Return the (x, y) coordinate for the center point of the cell that contains the specified text.  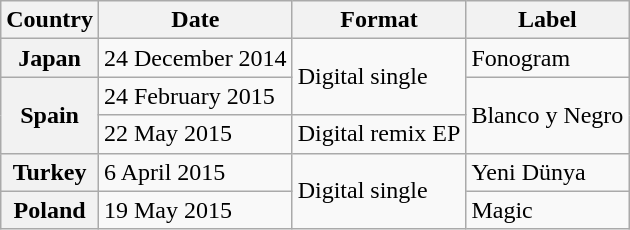
Label (548, 20)
19 May 2015 (195, 210)
24 December 2014 (195, 58)
24 February 2015 (195, 96)
Spain (50, 115)
Format (379, 20)
Turkey (50, 172)
Blanco y Negro (548, 115)
Fonogram (548, 58)
Digital remix EP (379, 134)
Country (50, 20)
Japan (50, 58)
6 April 2015 (195, 172)
Poland (50, 210)
22 May 2015 (195, 134)
Date (195, 20)
Magic (548, 210)
Yeni Dünya (548, 172)
